Determine the [X, Y] coordinate at the center of the cell enclosing the given text.  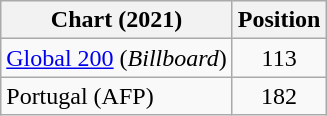
182 [279, 96]
Chart (2021) [116, 20]
Global 200 (Billboard) [116, 58]
113 [279, 58]
Position [279, 20]
Portugal (AFP) [116, 96]
